Capture the cell that displays the provided text and extract its (x, y) central coordinate. 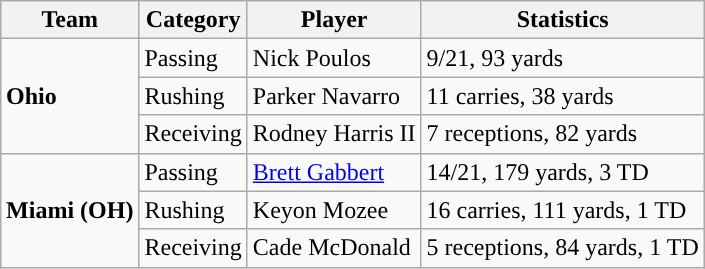
5 receptions, 84 yards, 1 TD (562, 248)
Parker Navarro (334, 96)
Category (193, 20)
Statistics (562, 20)
7 receptions, 82 yards (562, 134)
Team (70, 20)
Ohio (70, 96)
9/21, 93 yards (562, 58)
16 carries, 111 yards, 1 TD (562, 210)
Nick Poulos (334, 58)
11 carries, 38 yards (562, 96)
Rodney Harris II (334, 134)
Player (334, 20)
Brett Gabbert (334, 172)
Miami (OH) (70, 210)
Cade McDonald (334, 248)
14/21, 179 yards, 3 TD (562, 172)
Keyon Mozee (334, 210)
